Search for the cell housing the specified text and yield its (X, Y) center coordinate. 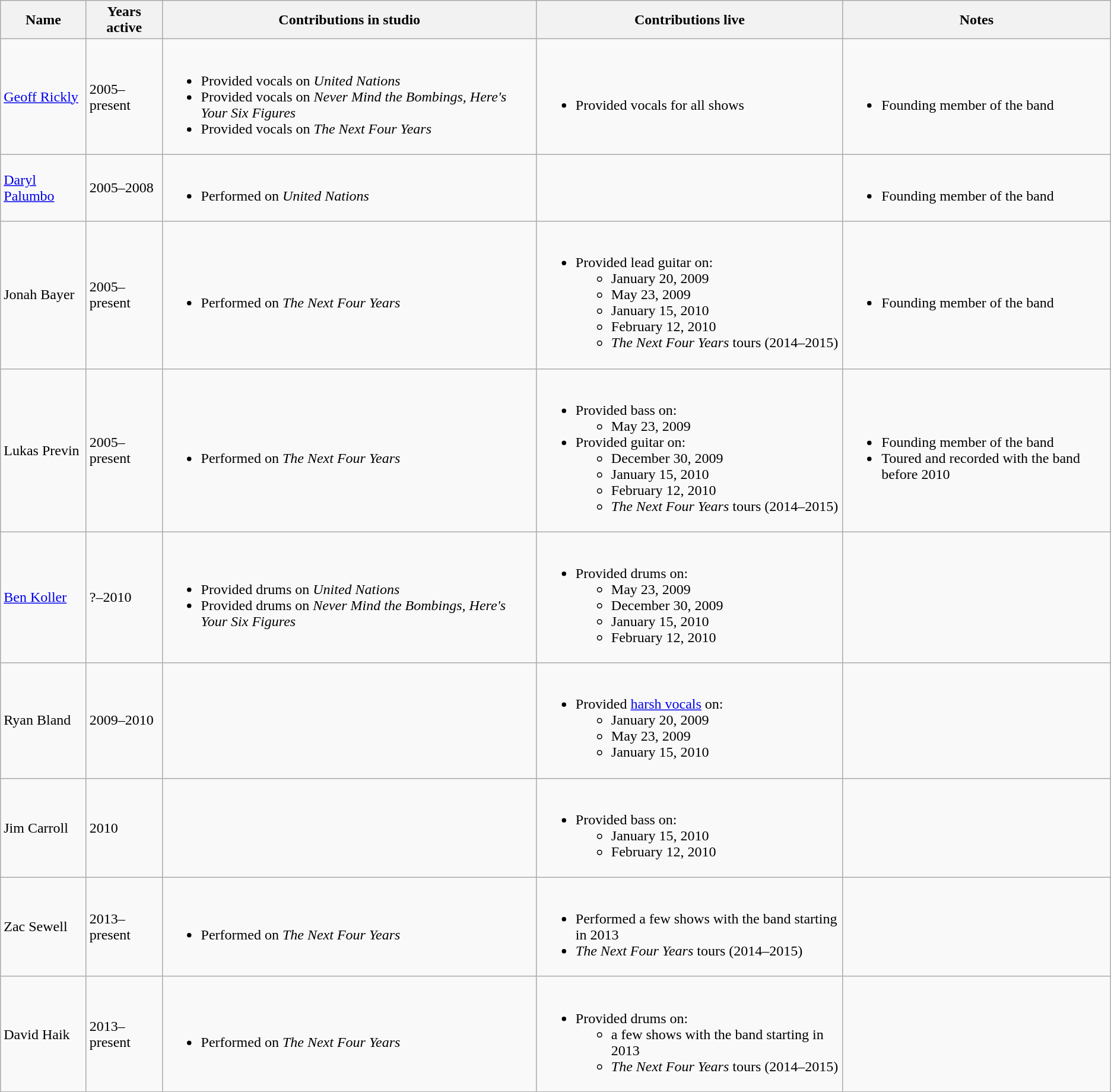
Provided bass on:May 23, 2009Provided guitar on:December 30, 2009 January 15, 2010February 12, 2010The Next Four Years tours (2014–2015) (690, 450)
Contributions live (690, 20)
Jonah Bayer (43, 295)
Provided drums on United NationsProvided drums on Never Mind the Bombings, Here's Your Six Figures (349, 597)
Daryl Palumbo (43, 188)
Name (43, 20)
Provided lead guitar on:January 20, 2009May 23, 2009January 15, 2010February 12, 2010The Next Four Years tours (2014–2015) (690, 295)
?–2010 (124, 597)
Notes (977, 20)
Provided harsh vocals on:January 20, 2009May 23, 2009January 15, 2010 (690, 720)
Zac Sewell (43, 927)
Provided bass on:January 15, 2010February 12, 2010 (690, 827)
2010 (124, 827)
Ryan Bland (43, 720)
Ben Koller (43, 597)
Lukas Previn (43, 450)
2005–2008 (124, 188)
Years active (124, 20)
Jim Carroll (43, 827)
David Haik (43, 1034)
Provided vocals for all shows (690, 97)
Provided drums on:May 23, 2009December 30, 2009January 15, 2010February 12, 2010 (690, 597)
2009–2010 (124, 720)
Contributions in studio (349, 20)
Geoff Rickly (43, 97)
Provided drums on:a few shows with the band starting in 2013The Next Four Years tours (2014–2015) (690, 1034)
Provided vocals on United NationsProvided vocals on Never Mind the Bombings, Here's Your Six FiguresProvided vocals on The Next Four Years (349, 97)
Founding member of the bandToured and recorded with the band before 2010 (977, 450)
Performed on United Nations (349, 188)
Performed a few shows with the band starting in 2013The Next Four Years tours (2014–2015) (690, 927)
